From the cell containing the given text, extract its center point as (X, Y) coordinate. 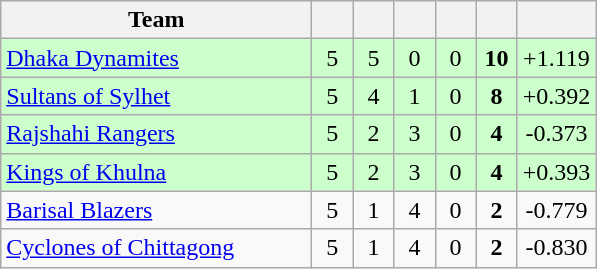
Dhaka Dynamites (156, 58)
Sultans of Sylhet (156, 96)
Rajshahi Rangers (156, 134)
-0.779 (556, 210)
10 (496, 58)
+0.393 (556, 172)
Cyclones of Chittagong (156, 248)
Kings of Khulna (156, 172)
-0.373 (556, 134)
Team (156, 20)
+0.392 (556, 96)
-0.830 (556, 248)
+1.119 (556, 58)
8 (496, 96)
Barisal Blazers (156, 210)
